Identify which cell holds the provided text, then report its [x, y] central coordinate. 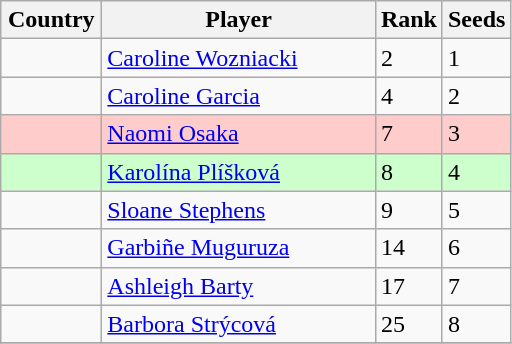
1 [476, 58]
Barbora Strýcová [239, 324]
Seeds [476, 20]
Caroline Wozniacki [239, 58]
Caroline Garcia [239, 96]
Ashleigh Barty [239, 286]
Sloane Stephens [239, 210]
14 [408, 248]
Naomi Osaka [239, 134]
6 [476, 248]
Player [239, 20]
Garbiñe Muguruza [239, 248]
Rank [408, 20]
5 [476, 210]
3 [476, 134]
25 [408, 324]
Karolína Plíšková [239, 172]
Country [52, 20]
9 [408, 210]
17 [408, 286]
